Pinpoint the cell where the given text exists, returning its [x, y] midpoint coordinate. 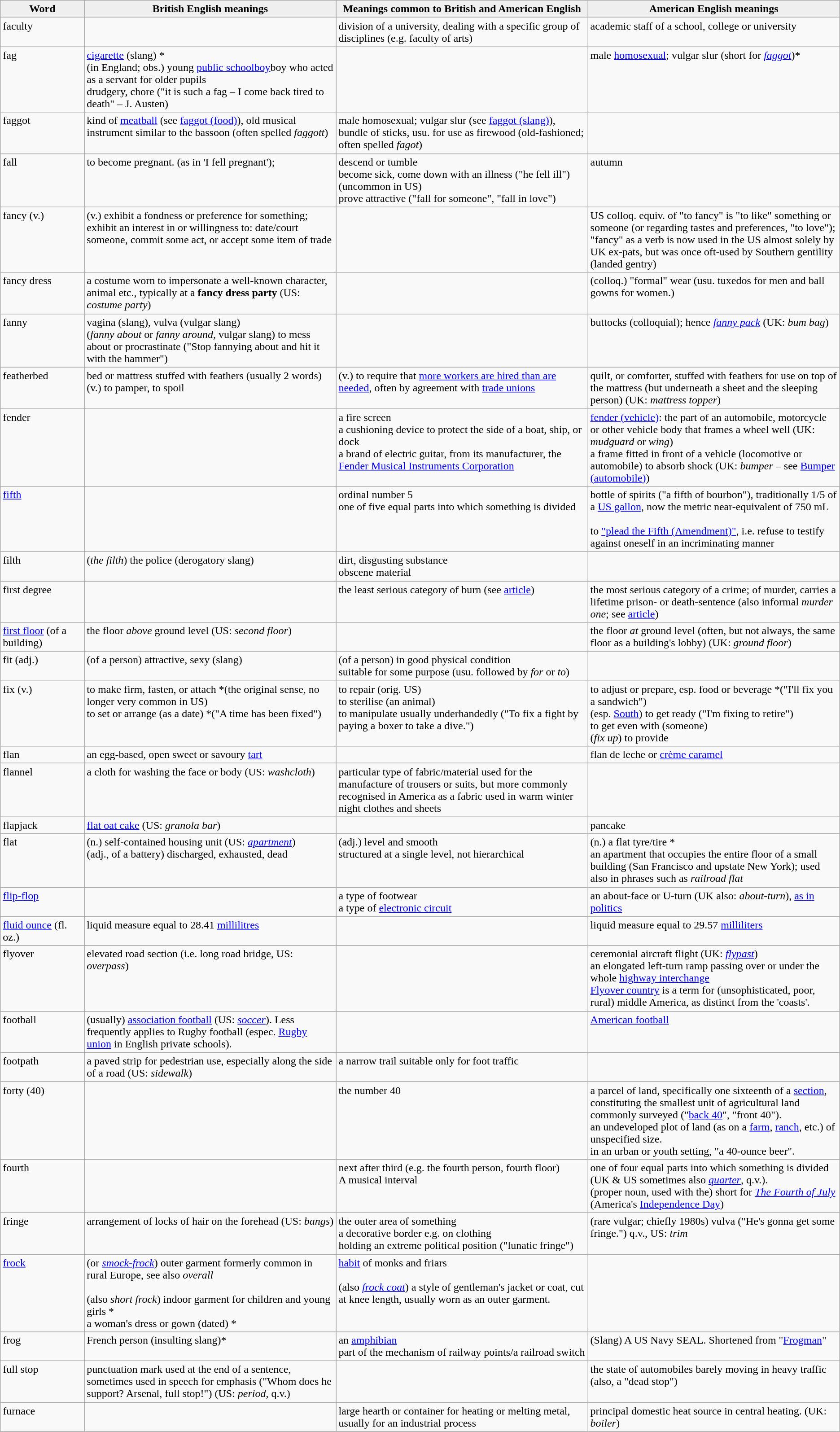
the floor above ground level (US: second floor) [210, 637]
(colloq.) "formal" wear (usu. tuxedos for men and ball gowns for women.) [713, 293]
a narrow trail suitable only for foot traffic [462, 1067]
the most serious category of a crime; of murder, carries a lifetime prison- or death-sentence (also informal murder one; see article) [713, 601]
flan [42, 755]
flat [42, 861]
a costume worn to impersonate a well-known character, animal etc., typically at a fancy dress party (US: costume party) [210, 293]
fancy (v.) [42, 240]
frock [42, 1292]
fifth [42, 519]
(usually) association football (US: soccer). Less frequently applies to Rugby football (espec. Rugby union in English private schools). [210, 1032]
an amphibian part of the mechanism of railway points/a railroad switch [462, 1346]
faggot [42, 133]
to repair (orig. US)to sterilise (an animal)to manipulate usually underhandedly ("To fix a fight by paying a boxer to take a dive.") [462, 714]
faculty [42, 32]
fourth [42, 1186]
flip-flop [42, 902]
fluid ounce (fl. oz.) [42, 931]
(of a person) attractive, sexy (slang) [210, 666]
the outer area of somethinga decorative border e.g. on clothingholding an extreme political position ("lunatic fringe") [462, 1233]
(adj.) level and smoothstructured at a single level, not hierarchical [462, 861]
footpath [42, 1067]
fender [42, 447]
British English meanings [210, 9]
liquid measure equal to 29.57 milliliters [713, 931]
American English meanings [713, 9]
frog [42, 1346]
fall [42, 180]
fit (adj.) [42, 666]
bed or mattress stuffed with feathers (usually 2 words)(v.) to pamper, to spoil [210, 388]
Meanings common to British and American English [462, 9]
arrangement of locks of hair on the forehead (US: bangs) [210, 1233]
to make firm, fasten, or attach *(the original sense, no longer very common in US)to set or arrange (as a date) *("A time has been fixed") [210, 714]
the state of automobiles barely moving in heavy traffic (also, a "dead stop") [713, 1382]
flat oat cake (US: granola bar) [210, 825]
kind of meatball (see faggot (food)), old musical instrument similar to the bassoon (often spelled faggott) [210, 133]
an about-face or U-turn (UK also: about-turn), as in politics [713, 902]
liquid measure equal to 28.41 millilitres [210, 931]
furnace [42, 1417]
fix (v.) [42, 714]
the least serious category of burn (see article) [462, 601]
principal domestic heat source in central heating. (UK: boiler) [713, 1417]
large hearth or container for heating or melting metal, usually for an industrial process [462, 1417]
dirt, disgusting substanceobscene material [462, 566]
(n.) self-contained housing unit (US: apartment)(adj., of a battery) discharged, exhausted, dead [210, 861]
a type of footweara type of electronic circuit [462, 902]
next after third (e.g. the fourth person, fourth floor)A musical interval [462, 1186]
(of a person) in good physical conditionsuitable for some purpose (usu. followed by for or to) [462, 666]
first floor (of a building) [42, 637]
an egg-based, open sweet or savoury tart [210, 755]
flan de leche or crème caramel [713, 755]
(v.) to require that more workers are hired than are needed, often by agreement with trade unions [462, 388]
academic staff of a school, college or university [713, 32]
(Slang) A US Navy SEAL. Shortened from "Frogman" [713, 1346]
ordinal number 5one of five equal parts into which something is divided [462, 519]
flyover [42, 978]
(the filth) the police (derogatory slang) [210, 566]
(rare vulgar; chiefly 1980s) vulva ("He's gonna get some fringe.") q.v., US: trim [713, 1233]
filth [42, 566]
fanny [42, 340]
to become pregnant. (as in 'I fell pregnant'); [210, 180]
fancy dress [42, 293]
American football [713, 1032]
the number 40 [462, 1120]
male homosexual; vulgar slur (see faggot (slang)), bundle of sticks, usu. for use as firewood (old-fashioned; often spelled fagot) [462, 133]
a cloth for washing the face or body (US: washcloth) [210, 790]
elevated road section (i.e. long road bridge, US: overpass) [210, 978]
pancake [713, 825]
buttocks (colloquial); hence fanny pack (UK: bum bag) [713, 340]
a paved strip for pedestrian use, especially along the side of a road (US: sidewalk) [210, 1067]
autumn [713, 180]
male homosexual; vulgar slur (short for faggot)* [713, 79]
full stop [42, 1382]
quilt, or comforter, stuffed with feathers for use on top of the mattress (but underneath a sheet and the sleeping person) (UK: mattress topper) [713, 388]
fag [42, 79]
descend or tumblebecome sick, come down with an illness ("he fell ill") (uncommon in US) prove attractive ("fall for someone", "fall in love") [462, 180]
forty (40) [42, 1120]
fringe [42, 1233]
flapjack [42, 825]
Word [42, 9]
football [42, 1032]
habit of monks and friars(also frock coat) a style of gentleman's jacket or coat, cut at knee length, usually worn as an outer garment. [462, 1292]
French person (insulting slang)* [210, 1346]
the floor at ground level (often, but not always, the same floor as a building's lobby) (UK: ground floor) [713, 637]
featherbed [42, 388]
first degree [42, 601]
division of a university, dealing with a specific group of disciplines (e.g. faculty of arts) [462, 32]
flannel [42, 790]
